Detect which cell encompasses the target text, then output its [X, Y] center coordinate. 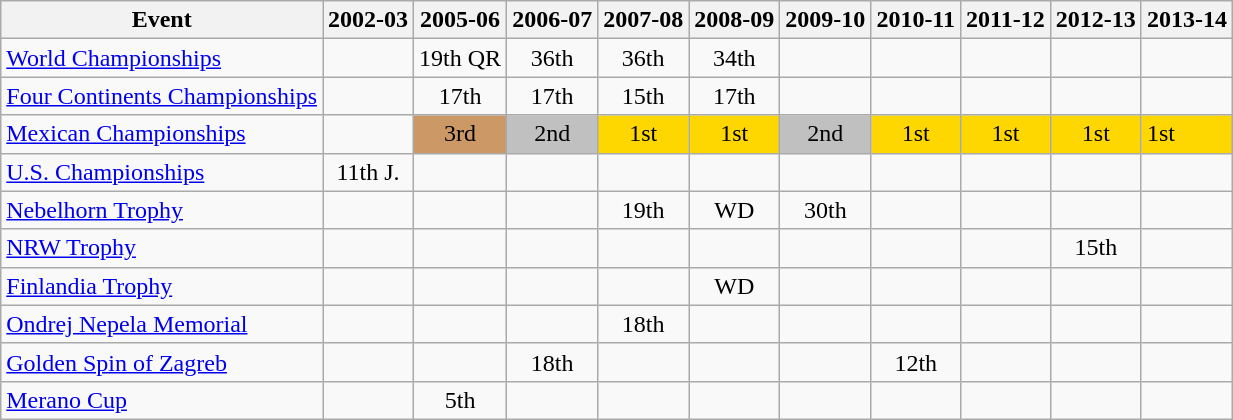
2007-08 [644, 20]
2011-12 [1006, 20]
12th [916, 362]
Four Continents Championships [162, 96]
U.S. Championships [162, 172]
Event [162, 20]
2010-11 [916, 20]
NRW Trophy [162, 248]
Finlandia Trophy [162, 286]
5th [460, 400]
Nebelhorn Trophy [162, 210]
3rd [460, 134]
11th J. [368, 172]
World Championships [162, 58]
2002-03 [368, 20]
2009-10 [826, 20]
Golden Spin of Zagreb [162, 362]
Ondrej Nepela Memorial [162, 324]
Merano Cup [162, 400]
2008-09 [734, 20]
2013-14 [1186, 20]
30th [826, 210]
2006-07 [552, 20]
34th [734, 58]
19th QR [460, 58]
2012-13 [1096, 20]
Mexican Championships [162, 134]
19th [644, 210]
2005-06 [460, 20]
